Provide the [x, y] coordinate of the cell's center where the given text is located.  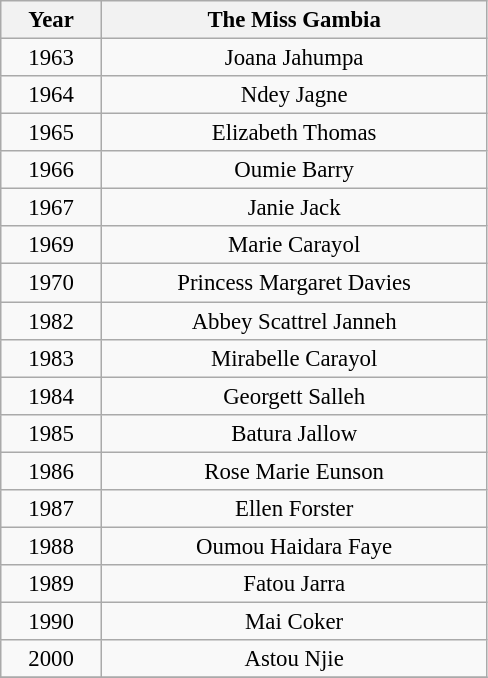
1988 [52, 546]
Georgett Salleh [294, 396]
1964 [52, 95]
1984 [52, 396]
1965 [52, 133]
1982 [52, 321]
1983 [52, 358]
Ndey Jagne [294, 95]
Batura Jallow [294, 433]
Oumie Barry [294, 170]
Elizabeth Thomas [294, 133]
Fatou Jarra [294, 584]
1989 [52, 584]
Mirabelle Carayol [294, 358]
Mai Coker [294, 621]
Joana Jahumpa [294, 58]
Janie Jack [294, 208]
1966 [52, 170]
Ellen Forster [294, 509]
The Miss Gambia [294, 20]
2000 [52, 659]
Princess Margaret Davies [294, 283]
1986 [52, 471]
1969 [52, 245]
Astou Njie [294, 659]
1987 [52, 509]
Abbey Scattrel Janneh [294, 321]
Marie Carayol [294, 245]
1970 [52, 283]
Oumou Haidara Faye [294, 546]
Year [52, 20]
1967 [52, 208]
Rose Marie Eunson [294, 471]
1963 [52, 58]
1990 [52, 621]
1985 [52, 433]
